Scan for the cell matching the given text and deliver its [X, Y] coordinate at center. 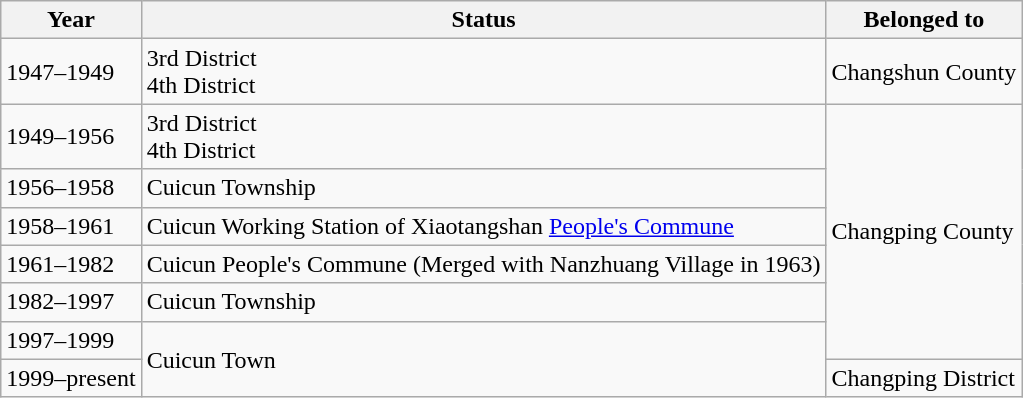
1949–1956 [71, 136]
1947–1949 [71, 72]
Cuicun Town [484, 359]
1997–1999 [71, 340]
1956–1958 [71, 188]
Belonged to [924, 20]
Status [484, 20]
1982–1997 [71, 302]
1958–1961 [71, 226]
1961–1982 [71, 264]
Cuicun Working Station of Xiaotangshan People's Commune [484, 226]
Changping District [924, 378]
Year [71, 20]
1999–present [71, 378]
Changping County [924, 232]
Changshun County [924, 72]
Cuicun People's Commune (Merged with Nanzhuang Village in 1963) [484, 264]
